Detect which cell encompasses the target text, then output its [x, y] center coordinate. 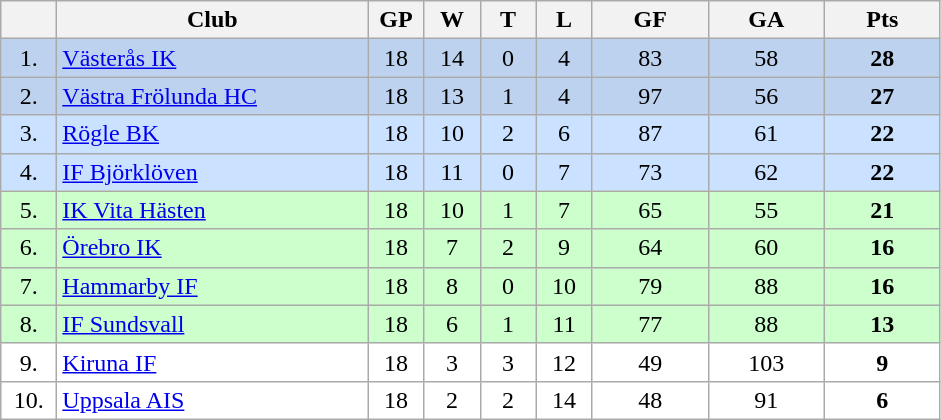
Club [212, 20]
Västra Frölunda HC [212, 96]
49 [650, 362]
8. [29, 324]
77 [650, 324]
83 [650, 58]
L [564, 20]
58 [766, 58]
3. [29, 134]
Hammarby IF [212, 286]
IF Björklöven [212, 172]
GF [650, 20]
6. [29, 248]
GP [396, 20]
Kiruna IF [212, 362]
GA [766, 20]
48 [650, 400]
IF Sundsvall [212, 324]
61 [766, 134]
87 [650, 134]
5. [29, 210]
IK Vita Hästen [212, 210]
21 [882, 210]
55 [766, 210]
7. [29, 286]
1. [29, 58]
9. [29, 362]
73 [650, 172]
79 [650, 286]
4. [29, 172]
65 [650, 210]
60 [766, 248]
Pts [882, 20]
64 [650, 248]
28 [882, 58]
12 [564, 362]
Rögle BK [212, 134]
2. [29, 96]
T [508, 20]
W [452, 20]
56 [766, 96]
62 [766, 172]
8 [452, 286]
103 [766, 362]
10. [29, 400]
Västerås IK [212, 58]
91 [766, 400]
97 [650, 96]
27 [882, 96]
Uppsala AIS [212, 400]
Örebro IK [212, 248]
